Return the (x, y) coordinate for the center point of the cell that contains the specified text.  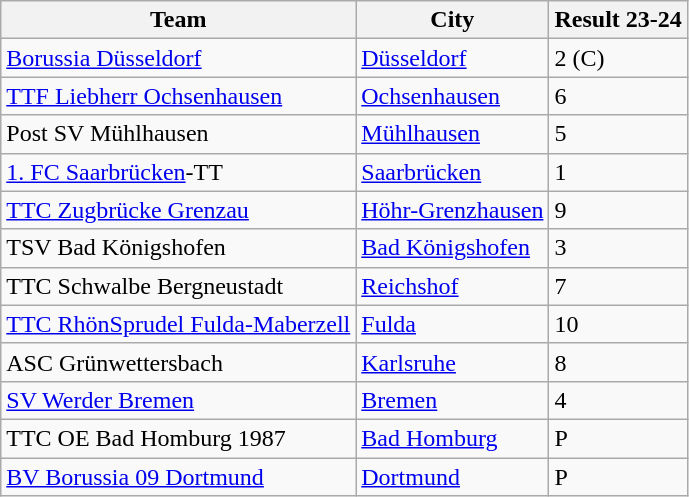
Düsseldorf (452, 58)
2 (C) (618, 58)
TTC Zugbrücke Grenzau (178, 210)
4 (618, 400)
Ochsenhausen (452, 96)
Result 23-24 (618, 20)
Team (178, 20)
TSV Bad Königshofen (178, 248)
Bremen (452, 400)
5 (618, 134)
ASC Grünwettersbach (178, 362)
1 (618, 172)
TTC RhönSprudel Fulda-Maberzell (178, 324)
Mühlhausen (452, 134)
Bad Königshofen (452, 248)
SV Werder Bremen (178, 400)
Saarbrücken (452, 172)
TTC OE Bad Homburg 1987 (178, 438)
TTC Schwalbe Bergneustadt (178, 286)
Karlsruhe (452, 362)
6 (618, 96)
9 (618, 210)
Bad Homburg (452, 438)
Post SV Mühlhausen (178, 134)
7 (618, 286)
8 (618, 362)
TTF Liebherr Ochsenhausen (178, 96)
Reichshof (452, 286)
1. FC Saarbrücken-TT (178, 172)
Borussia Düsseldorf (178, 58)
3 (618, 248)
City (452, 20)
10 (618, 324)
BV Borussia 09 Dortmund (178, 477)
Fulda (452, 324)
Höhr-Grenzhausen (452, 210)
Dortmund (452, 477)
